For the text-containing cell, return its midpoint in [x, y] coordinate format. 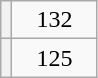
132 [55, 20]
125 [55, 58]
